Pinpoint the cell where the given text exists, returning its [X, Y] midpoint coordinate. 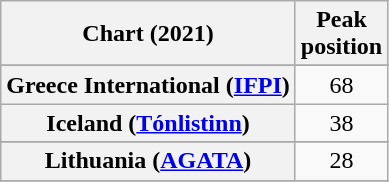
Greece International (IFPI) [148, 85]
Iceland (Tónlistinn) [148, 123]
28 [341, 161]
Lithuania (AGATA) [148, 161]
68 [341, 85]
38 [341, 123]
Chart (2021) [148, 34]
Peakposition [341, 34]
